Extract the (x, y) coordinate from the center of the cell holding the provided text.  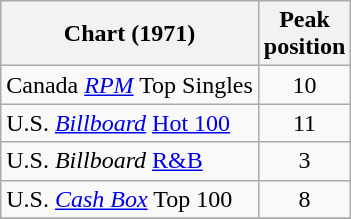
Peakposition (304, 34)
10 (304, 85)
8 (304, 199)
11 (304, 123)
Canada RPM Top Singles (130, 85)
U.S. Cash Box Top 100 (130, 199)
Chart (1971) (130, 34)
U.S. Billboard R&B (130, 161)
U.S. Billboard Hot 100 (130, 123)
3 (304, 161)
